Identify which cell holds the provided text, then report its (x, y) central coordinate. 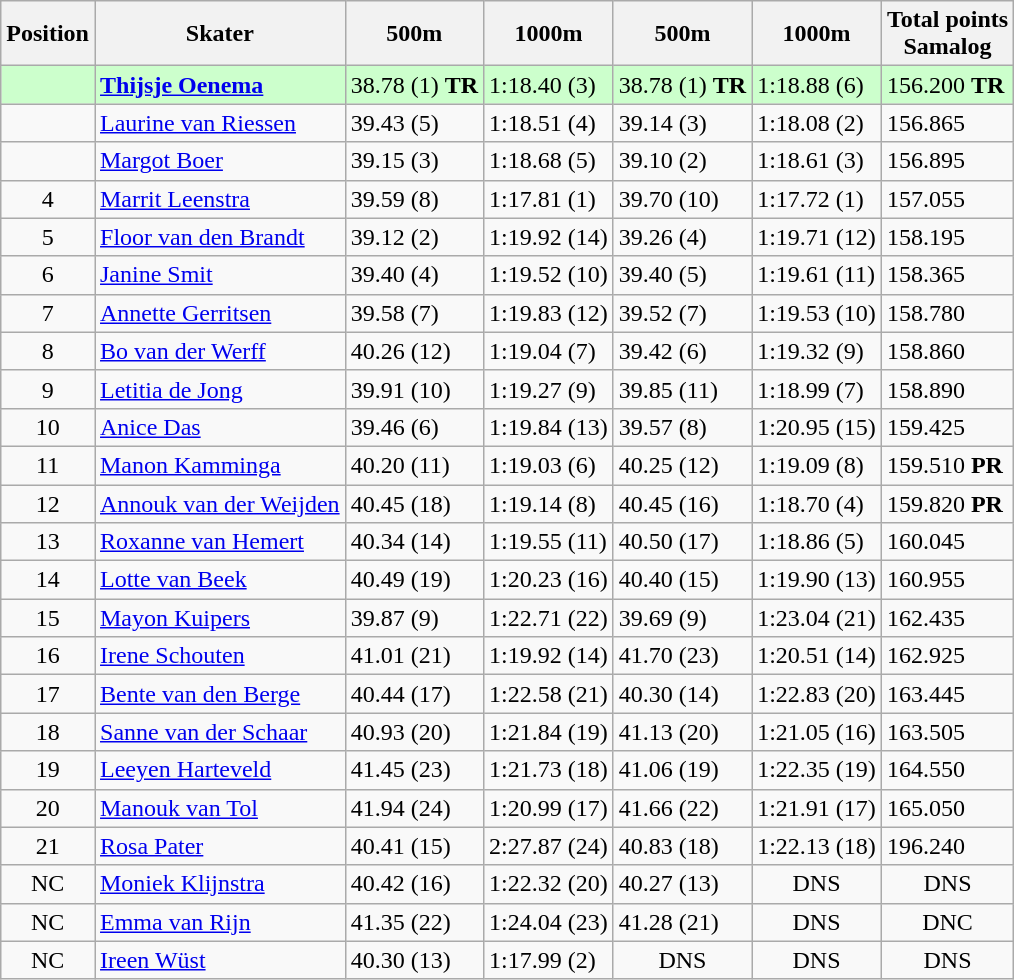
2:27.87 (24) (549, 846)
Letitia de Jong (220, 389)
1:19.61 (11) (817, 275)
40.30 (13) (414, 960)
1:22.35 (19) (817, 770)
Annette Gerritsen (220, 313)
5 (48, 237)
8 (48, 351)
19 (48, 770)
16 (48, 656)
Position (48, 34)
6 (48, 275)
1:21.05 (16) (817, 732)
Ireen Wüst (220, 960)
163.445 (947, 694)
1:19.90 (13) (817, 580)
162.925 (947, 656)
39.46 (6) (414, 427)
165.050 (947, 808)
4 (48, 199)
1:19.14 (8) (549, 503)
1:20.99 (17) (549, 808)
DNC (947, 922)
159.425 (947, 427)
40.50 (17) (682, 542)
1:18.99 (7) (817, 389)
1:21.91 (17) (817, 808)
39.12 (2) (414, 237)
1:22.71 (22) (549, 618)
159.510 PR (947, 465)
39.40 (4) (414, 275)
11 (48, 465)
12 (48, 503)
1:18.86 (5) (817, 542)
14 (48, 580)
41.28 (21) (682, 922)
1:19.55 (11) (549, 542)
1:21.73 (18) (549, 770)
196.240 (947, 846)
1:22.58 (21) (549, 694)
Margot Boer (220, 161)
40.41 (15) (414, 846)
41.70 (23) (682, 656)
13 (48, 542)
1:18.70 (4) (817, 503)
1:19.32 (9) (817, 351)
Irene Schouten (220, 656)
40.25 (12) (682, 465)
39.14 (3) (682, 123)
Janine Smit (220, 275)
7 (48, 313)
1:18.61 (3) (817, 161)
41.06 (19) (682, 770)
1:19.71 (12) (817, 237)
39.69 (9) (682, 618)
Thijsje Oenema (220, 85)
Leeyen Harteveld (220, 770)
1:23.04 (21) (817, 618)
10 (48, 427)
1:19.83 (12) (549, 313)
1:19.52 (10) (549, 275)
164.550 (947, 770)
18 (48, 732)
39.59 (8) (414, 199)
158.780 (947, 313)
156.895 (947, 161)
40.45 (18) (414, 503)
1:18.40 (3) (549, 85)
1:22.32 (20) (549, 884)
40.42 (16) (414, 884)
Marrit Leenstra (220, 199)
Annouk van der Weijden (220, 503)
1:20.95 (15) (817, 427)
40.45 (16) (682, 503)
158.365 (947, 275)
20 (48, 808)
40.26 (12) (414, 351)
1:19.53 (10) (817, 313)
Lotte van Beek (220, 580)
1:19.03 (6) (549, 465)
1:17.99 (2) (549, 960)
Rosa Pater (220, 846)
Roxanne van Hemert (220, 542)
159.820 PR (947, 503)
39.58 (7) (414, 313)
39.87 (9) (414, 618)
40.93 (20) (414, 732)
Floor van den Brandt (220, 237)
1:18.88 (6) (817, 85)
40.83 (18) (682, 846)
1:18.68 (5) (549, 161)
1:19.04 (7) (549, 351)
1:17.72 (1) (817, 199)
Total points Samalog (947, 34)
39.42 (6) (682, 351)
Manouk van Tol (220, 808)
1:21.84 (19) (549, 732)
39.40 (5) (682, 275)
40.27 (13) (682, 884)
9 (48, 389)
Skater (220, 34)
41.66 (22) (682, 808)
1:24.04 (23) (549, 922)
1:19.27 (9) (549, 389)
39.43 (5) (414, 123)
Sanne van der Schaar (220, 732)
157.055 (947, 199)
40.30 (14) (682, 694)
21 (48, 846)
41.35 (22) (414, 922)
39.85 (11) (682, 389)
1:22.83 (20) (817, 694)
1:22.13 (18) (817, 846)
Emma van Rijn (220, 922)
1:18.51 (4) (549, 123)
160.955 (947, 580)
Bo van der Werff (220, 351)
41.94 (24) (414, 808)
156.200 TR (947, 85)
1:19.84 (13) (549, 427)
Anice Das (220, 427)
Moniek Klijnstra (220, 884)
39.15 (3) (414, 161)
41.45 (23) (414, 770)
Mayon Kuipers (220, 618)
41.13 (20) (682, 732)
1:20.51 (14) (817, 656)
40.40 (15) (682, 580)
39.70 (10) (682, 199)
162.435 (947, 618)
39.52 (7) (682, 313)
15 (48, 618)
1:18.08 (2) (817, 123)
156.865 (947, 123)
Laurine van Riessen (220, 123)
39.26 (4) (682, 237)
40.34 (14) (414, 542)
1:17.81 (1) (549, 199)
163.505 (947, 732)
Manon Kamminga (220, 465)
17 (48, 694)
1:20.23 (16) (549, 580)
39.57 (8) (682, 427)
158.860 (947, 351)
158.890 (947, 389)
40.20 (11) (414, 465)
40.44 (17) (414, 694)
40.49 (19) (414, 580)
160.045 (947, 542)
39.91 (10) (414, 389)
39.10 (2) (682, 161)
Bente van den Berge (220, 694)
41.01 (21) (414, 656)
1:19.09 (8) (817, 465)
158.195 (947, 237)
